Determine the (x, y) coordinate at the center of the cell enclosing the given text.  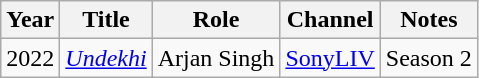
Channel (330, 20)
Undekhi (106, 58)
SonyLIV (330, 58)
2022 (30, 58)
Season 2 (428, 58)
Role (216, 20)
Arjan Singh (216, 58)
Year (30, 20)
Notes (428, 20)
Title (106, 20)
